Extract the [x, y] coordinate from the center of the cell holding the provided text.  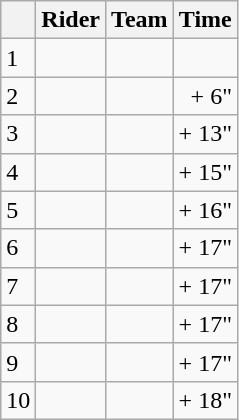
10 [18, 400]
Time [205, 20]
2 [18, 96]
4 [18, 172]
+ 15" [205, 172]
5 [18, 210]
8 [18, 324]
6 [18, 248]
7 [18, 286]
+ 16" [205, 210]
3 [18, 134]
+ 18" [205, 400]
Rider [71, 20]
+ 13" [205, 134]
+ 6" [205, 96]
9 [18, 362]
1 [18, 58]
Team [140, 20]
